Capture the cell that displays the provided text and extract its [X, Y] central coordinate. 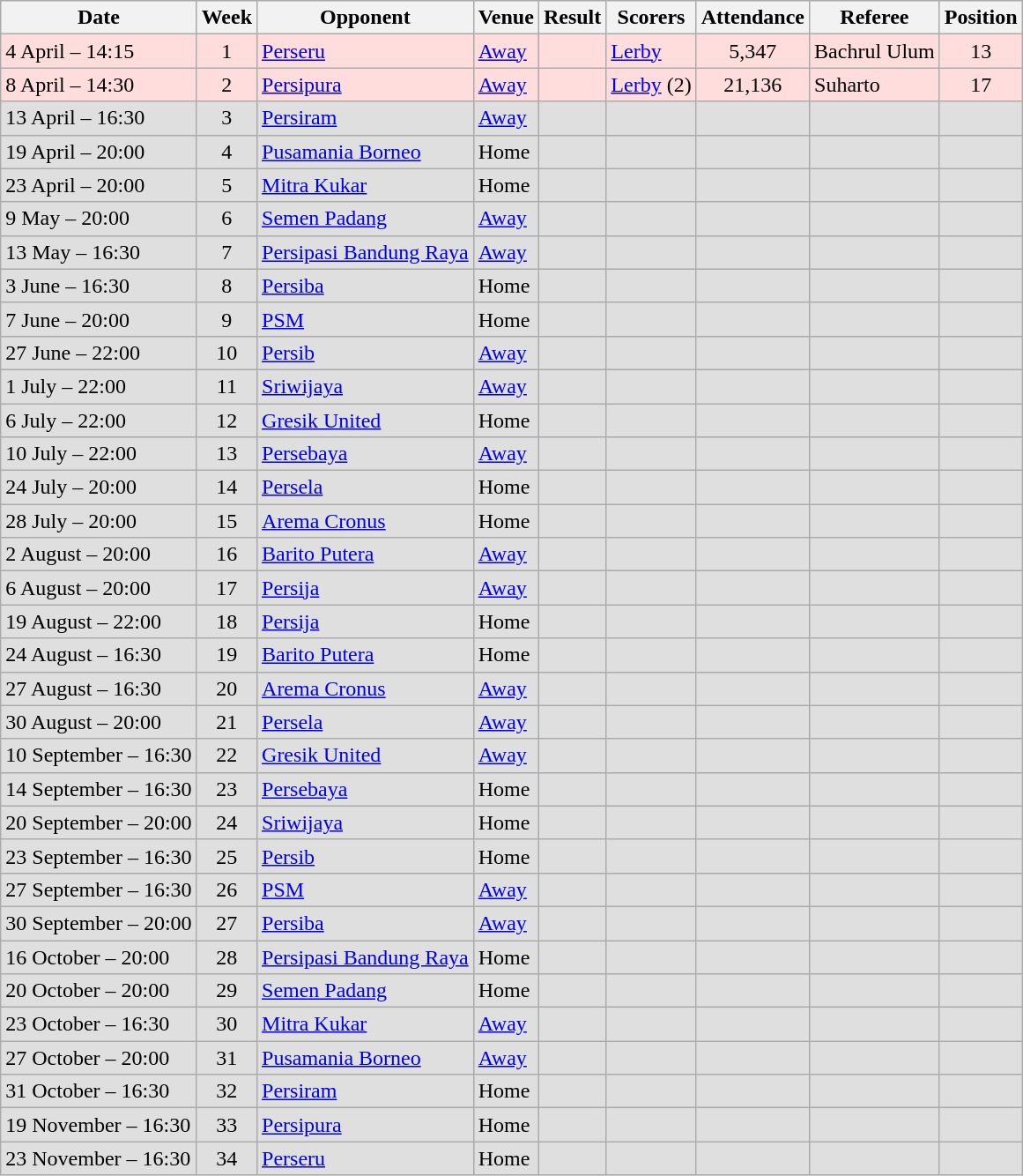
Date [99, 18]
10 July – 22:00 [99, 454]
1 July – 22:00 [99, 386]
20 [226, 688]
Bachrul Ulum [875, 51]
27 June – 22:00 [99, 353]
7 June – 20:00 [99, 319]
Position [981, 18]
23 November – 16:30 [99, 1158]
27 August – 16:30 [99, 688]
24 [226, 822]
3 [226, 118]
4 April – 14:15 [99, 51]
27 [226, 923]
14 September – 16:30 [99, 789]
Result [572, 18]
Lerby (2) [651, 85]
Week [226, 18]
20 September – 20:00 [99, 822]
3 June – 16:30 [99, 286]
Scorers [651, 18]
10 [226, 353]
27 October – 20:00 [99, 1058]
12 [226, 421]
30 August – 20:00 [99, 722]
33 [226, 1125]
26 [226, 889]
30 September – 20:00 [99, 923]
6 July – 22:00 [99, 421]
4 [226, 152]
22 [226, 755]
23 [226, 789]
Suharto [875, 85]
19 April – 20:00 [99, 152]
5,347 [752, 51]
5 [226, 185]
28 [226, 956]
29 [226, 991]
32 [226, 1091]
23 September – 16:30 [99, 856]
21 [226, 722]
20 October – 20:00 [99, 991]
19 November – 16:30 [99, 1125]
Referee [875, 18]
16 [226, 555]
30 [226, 1024]
23 April – 20:00 [99, 185]
11 [226, 386]
18 [226, 621]
34 [226, 1158]
23 October – 16:30 [99, 1024]
13 April – 16:30 [99, 118]
14 [226, 488]
Lerby [651, 51]
9 [226, 319]
8 April – 14:30 [99, 85]
16 October – 20:00 [99, 956]
2 [226, 85]
7 [226, 252]
6 August – 20:00 [99, 588]
19 [226, 655]
9 May – 20:00 [99, 219]
27 September – 16:30 [99, 889]
Opponent [366, 18]
1 [226, 51]
8 [226, 286]
24 July – 20:00 [99, 488]
Attendance [752, 18]
19 August – 22:00 [99, 621]
31 [226, 1058]
15 [226, 521]
24 August – 16:30 [99, 655]
25 [226, 856]
6 [226, 219]
2 August – 20:00 [99, 555]
10 September – 16:30 [99, 755]
31 October – 16:30 [99, 1091]
13 May – 16:30 [99, 252]
21,136 [752, 85]
28 July – 20:00 [99, 521]
Venue [506, 18]
